Capture the cell that displays the provided text and extract its (X, Y) central coordinate. 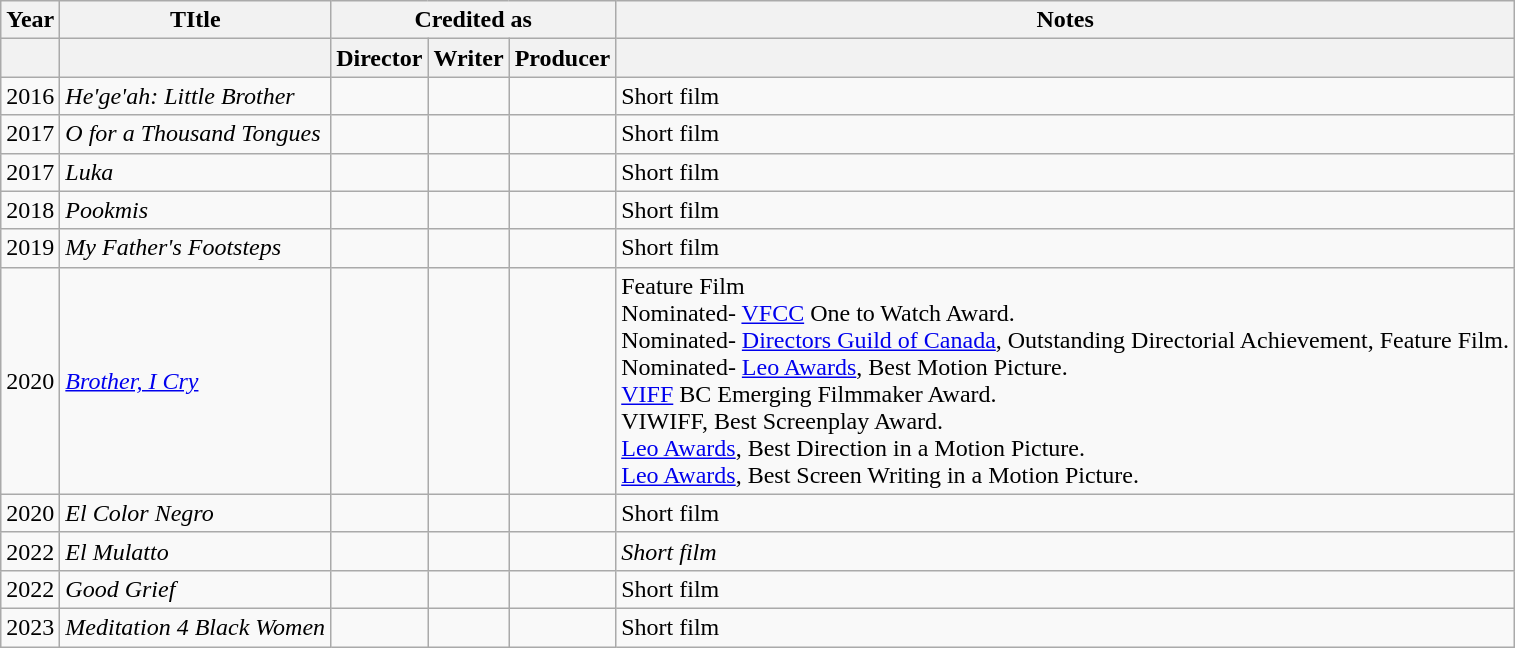
Pookmis (196, 210)
Notes (1066, 20)
Year (30, 20)
El Color Negro (196, 513)
O for a Thousand Tongues (196, 134)
Luka (196, 172)
Director (380, 58)
2016 (30, 96)
El Mulatto (196, 551)
Writer (468, 58)
2023 (30, 627)
Producer (562, 58)
Meditation 4 Black Women (196, 627)
Brother, I Cry (196, 380)
TItle (196, 20)
He'ge'ah: Little Brother (196, 96)
2019 (30, 248)
Good Grief (196, 589)
Credited as (474, 20)
2018 (30, 210)
My Father's Footsteps (196, 248)
